Extract the (x, y) coordinate from the center of the cell holding the provided text.  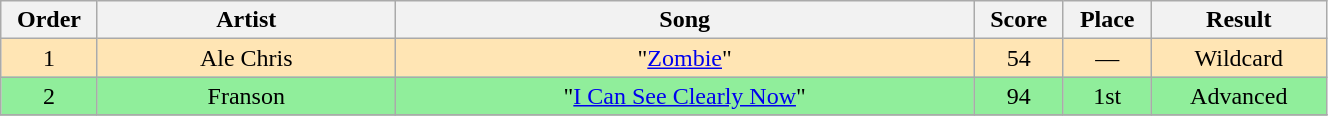
1 (49, 58)
"Zombie" (684, 58)
Score (1018, 20)
54 (1018, 58)
2 (49, 96)
Wildcard (1238, 58)
Franson (246, 96)
Order (49, 20)
Song (684, 20)
"I Can See Clearly Now" (684, 96)
— (1107, 58)
94 (1018, 96)
Result (1238, 20)
Ale Chris (246, 58)
Artist (246, 20)
Place (1107, 20)
1st (1107, 96)
Advanced (1238, 96)
